From the cell containing the given text, extract its center point as [X, Y] coordinate. 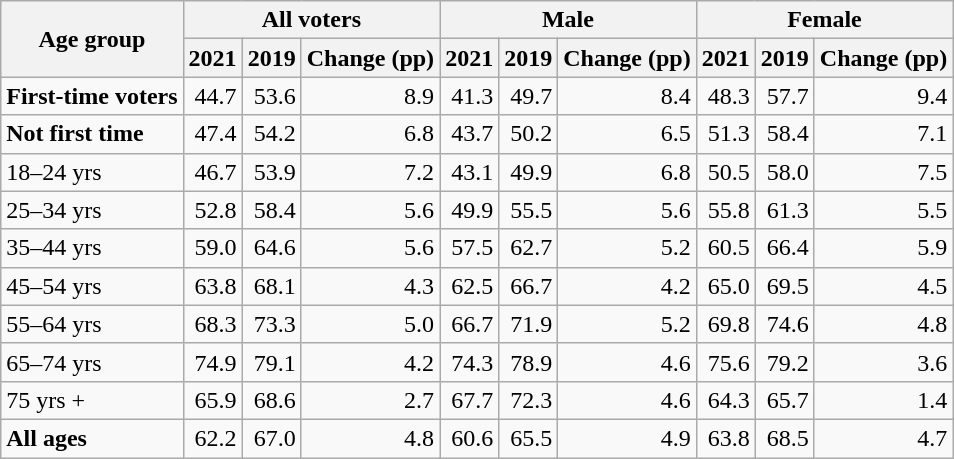
6.5 [627, 134]
8.4 [627, 96]
78.9 [528, 362]
73.3 [272, 324]
74.9 [212, 362]
66.4 [784, 248]
43.1 [470, 172]
74.6 [784, 324]
60.5 [726, 248]
67.0 [272, 438]
68.1 [272, 286]
4.3 [370, 286]
Male [568, 20]
57.5 [470, 248]
65.7 [784, 400]
4.9 [627, 438]
25–34 yrs [92, 210]
53.6 [272, 96]
4.5 [883, 286]
53.9 [272, 172]
71.9 [528, 324]
18–24 yrs [92, 172]
69.5 [784, 286]
55.5 [528, 210]
65–74 yrs [92, 362]
79.1 [272, 362]
64.6 [272, 248]
55.8 [726, 210]
8.9 [370, 96]
7.2 [370, 172]
All ages [92, 438]
3.6 [883, 362]
49.7 [528, 96]
68.3 [212, 324]
65.0 [726, 286]
5.5 [883, 210]
62.7 [528, 248]
60.6 [470, 438]
59.0 [212, 248]
Female [824, 20]
41.3 [470, 96]
35–44 yrs [92, 248]
Not first time [92, 134]
68.5 [784, 438]
7.5 [883, 172]
52.8 [212, 210]
58.0 [784, 172]
48.3 [726, 96]
54.2 [272, 134]
64.3 [726, 400]
9.4 [883, 96]
1.4 [883, 400]
44.7 [212, 96]
45–54 yrs [92, 286]
50.2 [528, 134]
5.0 [370, 324]
75.6 [726, 362]
46.7 [212, 172]
2.7 [370, 400]
First-time voters [92, 96]
75 yrs + [92, 400]
69.8 [726, 324]
62.2 [212, 438]
74.3 [470, 362]
68.6 [272, 400]
47.4 [212, 134]
7.1 [883, 134]
50.5 [726, 172]
67.7 [470, 400]
55–64 yrs [92, 324]
79.2 [784, 362]
All voters [312, 20]
5.9 [883, 248]
43.7 [470, 134]
65.9 [212, 400]
57.7 [784, 96]
4.7 [883, 438]
51.3 [726, 134]
65.5 [528, 438]
62.5 [470, 286]
61.3 [784, 210]
Age group [92, 39]
72.3 [528, 400]
